Find where the given text appears and provide that cell's center as (X, Y) coordinate. 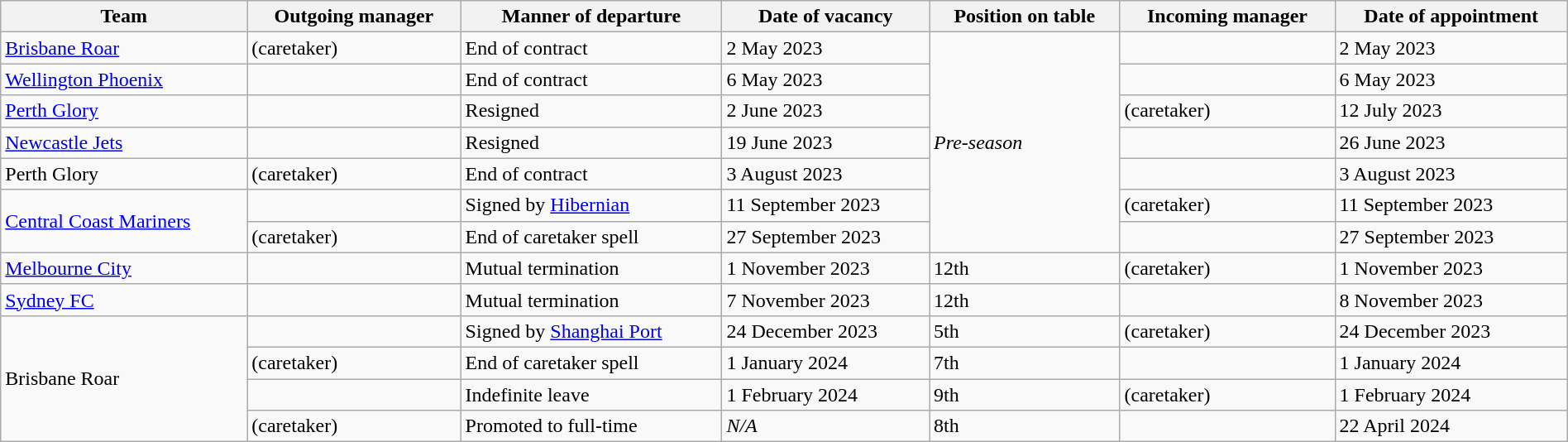
8th (1025, 426)
Central Coast Mariners (124, 221)
Wellington Phoenix (124, 79)
7th (1025, 363)
Team (124, 17)
7 November 2023 (825, 300)
Promoted to full-time (591, 426)
N/A (825, 426)
2 June 2023 (825, 111)
Manner of departure (591, 17)
26 June 2023 (1451, 142)
Signed by Hibernian (591, 205)
Newcastle Jets (124, 142)
Incoming manager (1227, 17)
9th (1025, 395)
Position on table (1025, 17)
12 July 2023 (1451, 111)
Signed by Shanghai Port (591, 331)
5th (1025, 331)
8 November 2023 (1451, 300)
Pre-season (1025, 142)
Date of vacancy (825, 17)
Outgoing manager (354, 17)
Date of appointment (1451, 17)
22 April 2024 (1451, 426)
19 June 2023 (825, 142)
Sydney FC (124, 300)
Melbourne City (124, 268)
Indefinite leave (591, 395)
